Locate the cell with the specified text and output its (X, Y) center coordinate. 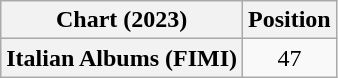
47 (290, 58)
Chart (2023) (122, 20)
Italian Albums (FIMI) (122, 58)
Position (290, 20)
